For the text-containing cell, return its midpoint in (X, Y) coordinate format. 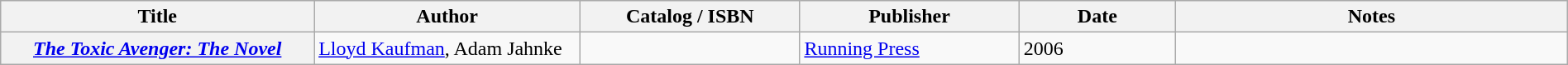
Catalog / ISBN (690, 17)
2006 (1097, 48)
Lloyd Kaufman, Adam Jahnke (447, 48)
Author (447, 17)
Title (157, 17)
The Toxic Avenger: The Novel (157, 48)
Publisher (910, 17)
Date (1097, 17)
Notes (1372, 17)
Running Press (910, 48)
